Return the [x, y] coordinate for the center point of the cell that contains the specified text.  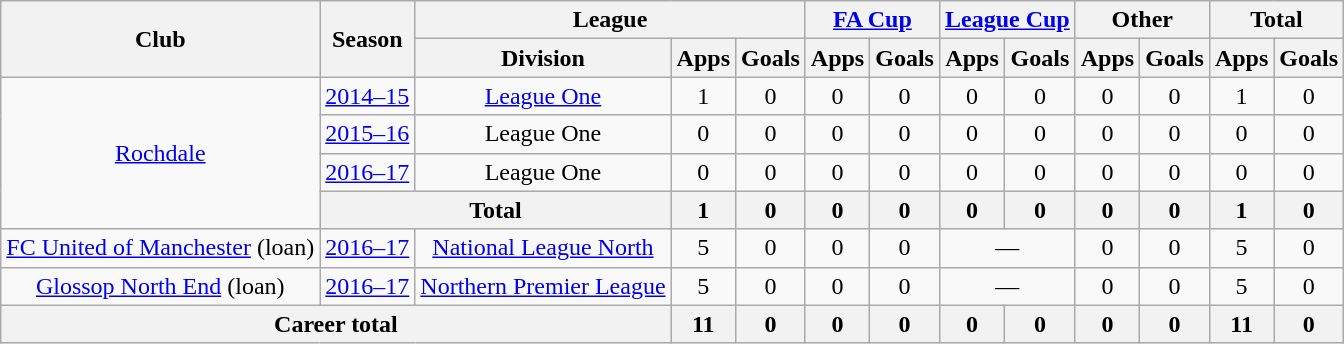
League [610, 20]
Season [368, 39]
Division [543, 58]
2015–16 [368, 134]
FC United of Manchester (loan) [160, 248]
FA Cup [872, 20]
Club [160, 39]
Career total [336, 324]
Other [1142, 20]
Glossop North End (loan) [160, 286]
Northern Premier League [543, 286]
2014–15 [368, 96]
League Cup [1007, 20]
Rochdale [160, 153]
National League North [543, 248]
